Provide the (X, Y) coordinate of the cell's center where the given text is located.  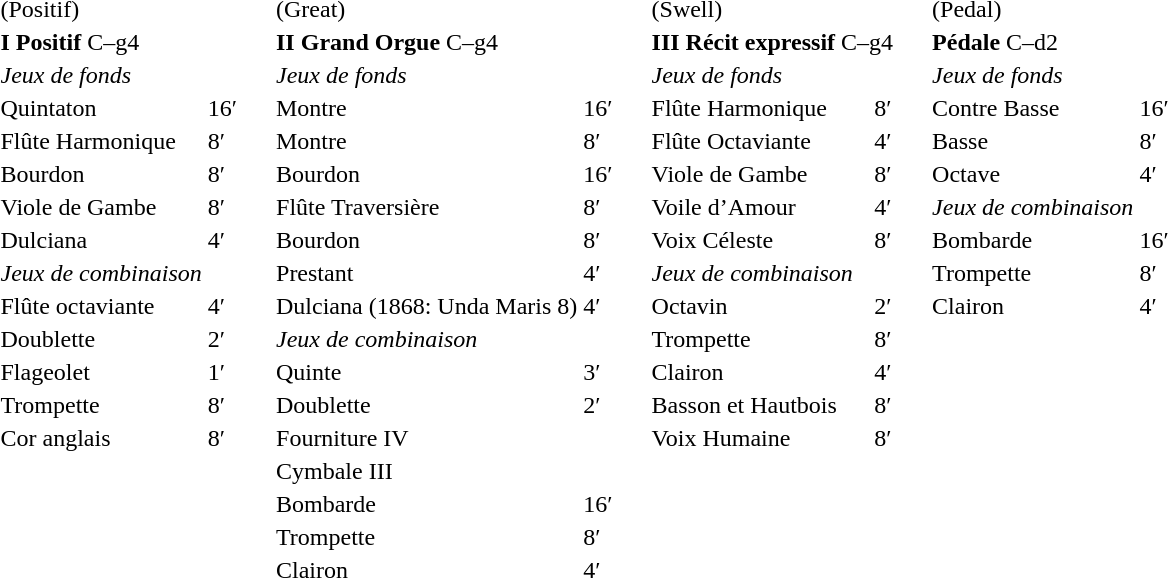
Prestant (427, 273)
3′ (598, 372)
Octave (1033, 174)
Basse (1033, 141)
II Grand Orgue C–g4 (445, 42)
Quinte (427, 372)
1′ (222, 372)
Contre Basse (1033, 108)
Voile d’Amour (760, 207)
Octavin (760, 306)
Viole de Gambe (760, 174)
III Récit expressif C–g4 (772, 42)
Cymbale III (427, 471)
Fourniture IV (427, 438)
Flûte Traversière (427, 207)
Flûte Harmonique (760, 108)
Basson et Hautbois (760, 405)
Dulciana (1868: Unda Maris 8) (427, 306)
Voix Humaine (760, 438)
Doublette (427, 405)
Voix Céleste (760, 240)
Flûte Octaviante (760, 141)
